Provide the (x, y) coordinate of the cell's center where the given text is located.  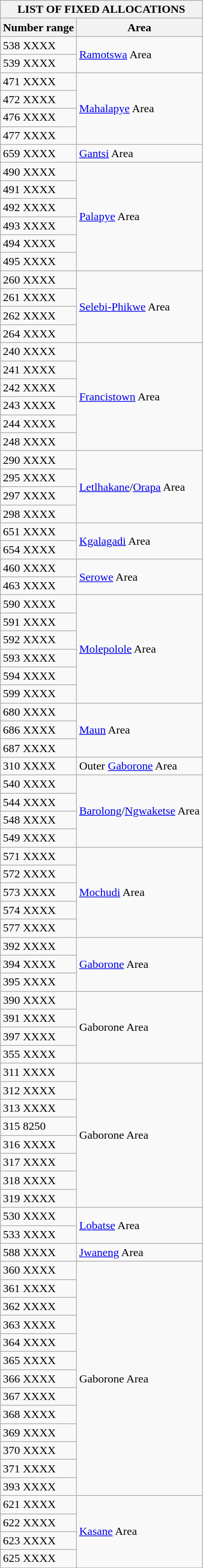
290 XXXX (39, 460)
371 XXXX (39, 1469)
Molepolole Area (139, 649)
588 XXXX (39, 1252)
Letlhakane/Orapa Area (139, 487)
Palapye Area (139, 216)
591 XXXX (39, 622)
590 XXXX (39, 604)
651 XXXX (39, 532)
680 XXXX (39, 712)
264 XXXX (39, 334)
311 XXXX (39, 1072)
243 XXXX (39, 406)
242 XXXX (39, 388)
Gantsi Area (139, 153)
544 XXXX (39, 802)
392 XXXX (39, 946)
297 XXXX (39, 496)
Francistown Area (139, 397)
573 XXXX (39, 892)
623 XXXX (39, 1541)
548 XXXX (39, 820)
397 XXXX (39, 1036)
599 XXXX (39, 694)
Kasane Area (139, 1532)
687 XXXX (39, 748)
593 XXXX (39, 658)
248 XXXX (39, 442)
370 XXXX (39, 1451)
310 XXXX (39, 766)
362 XXXX (39, 1306)
659 XXXX (39, 153)
241 XXXX (39, 370)
261 XXXX (39, 298)
361 XXXX (39, 1288)
262 XXXX (39, 316)
571 XXXX (39, 856)
240 XXXX (39, 352)
539 XXXX (39, 63)
471 XXXX (39, 81)
476 XXXX (39, 117)
319 XXXX (39, 1198)
477 XXXX (39, 135)
594 XXXX (39, 676)
686 XXXX (39, 730)
538 XXXX (39, 45)
Barolong/Ngwaketse Area (139, 811)
393 XXXX (39, 1487)
625 XXXX (39, 1559)
577 XXXX (39, 928)
367 XXXX (39, 1397)
Serowe Area (139, 577)
315 8250 (39, 1126)
364 XXXX (39, 1342)
Lobatse Area (139, 1225)
317 XXXX (39, 1162)
491 XXXX (39, 189)
533 XXXX (39, 1234)
360 XXXX (39, 1270)
244 XXXX (39, 424)
Mahalapye Area (139, 108)
572 XXXX (39, 874)
654 XXXX (39, 550)
592 XXXX (39, 640)
463 XXXX (39, 586)
Kgalagadi Area (139, 541)
472 XXXX (39, 99)
492 XXXX (39, 207)
391 XXXX (39, 1018)
490 XXXX (39, 171)
Number range (39, 27)
260 XXXX (39, 280)
298 XXXX (39, 514)
495 XXXX (39, 262)
Area (139, 27)
Jwaneng Area (139, 1252)
Ramotswa Area (139, 54)
318 XXXX (39, 1180)
394 XXXX (39, 964)
621 XXXX (39, 1505)
549 XXXX (39, 838)
363 XXXX (39, 1324)
530 XXXX (39, 1216)
295 XXXX (39, 478)
366 XXXX (39, 1379)
493 XXXX (39, 226)
395 XXXX (39, 982)
369 XXXX (39, 1433)
Selebi-Phikwe Area (139, 307)
316 XXXX (39, 1144)
Outer Gaborone Area (139, 766)
622 XXXX (39, 1523)
390 XXXX (39, 1000)
574 XXXX (39, 910)
LIST OF FIXED ALLOCATIONS (101, 9)
460 XXXX (39, 568)
540 XXXX (39, 784)
355 XXXX (39, 1054)
368 XXXX (39, 1415)
312 XXXX (39, 1090)
Maun Area (139, 730)
313 XXXX (39, 1108)
494 XXXX (39, 244)
365 XXXX (39, 1360)
Mochudi Area (139, 892)
